Capture the cell that displays the provided text and extract its (x, y) central coordinate. 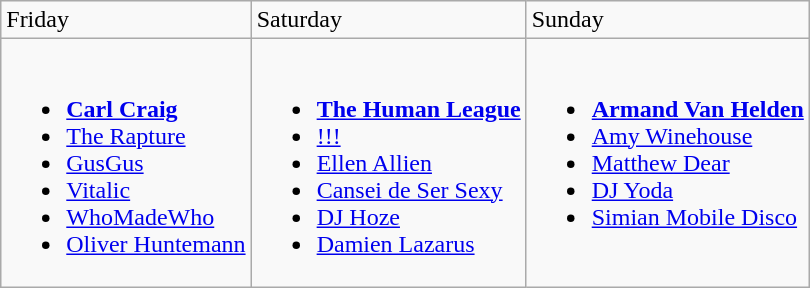
Saturday (388, 20)
The Human League!!!Ellen AllienCansei de Ser SexyDJ HozeDamien Lazarus (388, 163)
Armand Van HeldenAmy WinehouseMatthew DearDJ YodaSimian Mobile Disco (668, 163)
Sunday (668, 20)
Carl CraigThe RaptureGusGusVitalicWhoMadeWhoOliver Huntemann (126, 163)
Friday (126, 20)
